Scan for the cell matching the given text and deliver its (x, y) coordinate at center. 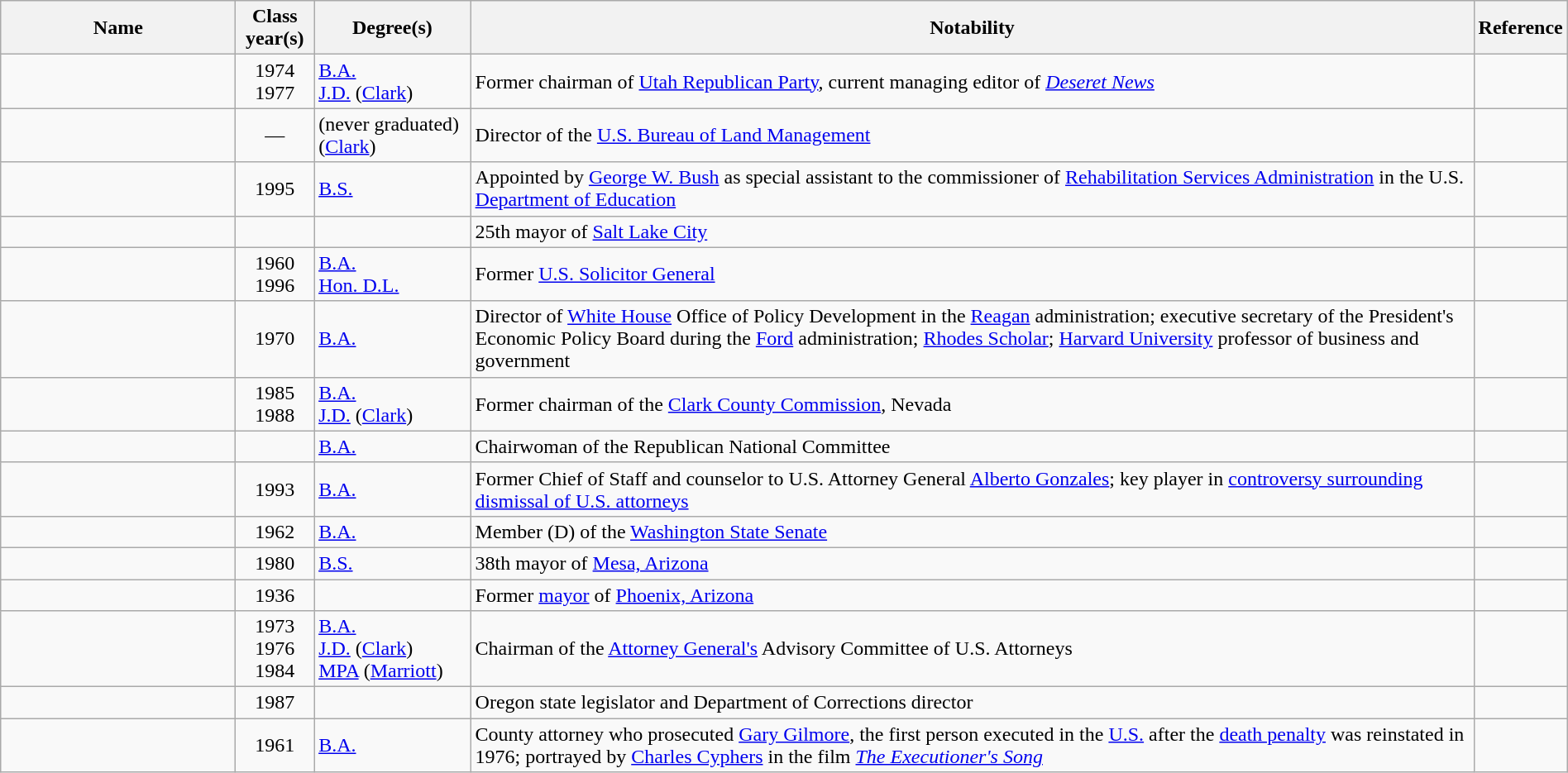
Oregon state legislator and Department of Corrections director (973, 703)
Appointed by George W. Bush as special assistant to the commissioner of Rehabilitation Services Administration in the U.S. Department of Education (973, 188)
Chairman of the Attorney General's Advisory Committee of U.S. Attorneys (973, 649)
(never graduated) (Clark) (392, 136)
1995 (275, 188)
Member (D) of the Washington State Senate (973, 532)
1980 (275, 563)
— (275, 136)
Former U.S. Solicitor General (973, 274)
B.A.Hon. D.L. (392, 274)
B.A.J.D. (Clark)MPA (Marriott) (392, 649)
Notability (973, 28)
Former chairman of Utah Republican Party, current managing editor of Deseret News (973, 81)
Chairwoman of the Republican National Committee (973, 446)
38th mayor of Mesa, Arizona (973, 563)
Former mayor of Phoenix, Arizona (973, 594)
197319761984 (275, 649)
1970 (275, 339)
Former chairman of the Clark County Commission, Nevada (973, 403)
1936 (275, 594)
Reference (1520, 28)
19741977 (275, 81)
1962 (275, 532)
Name (118, 28)
Degree(s) (392, 28)
1987 (275, 703)
1961 (275, 746)
19601996 (275, 274)
Former Chief of Staff and counselor to U.S. Attorney General Alberto Gonzales; key player in controversy surrounding dismissal of U.S. attorneys (973, 489)
Director of the U.S. Bureau of Land Management (973, 136)
19851988 (275, 403)
1993 (275, 489)
Class year(s) (275, 28)
25th mayor of Salt Lake City (973, 231)
